Pinpoint the cell where the given text exists, returning its [X, Y] midpoint coordinate. 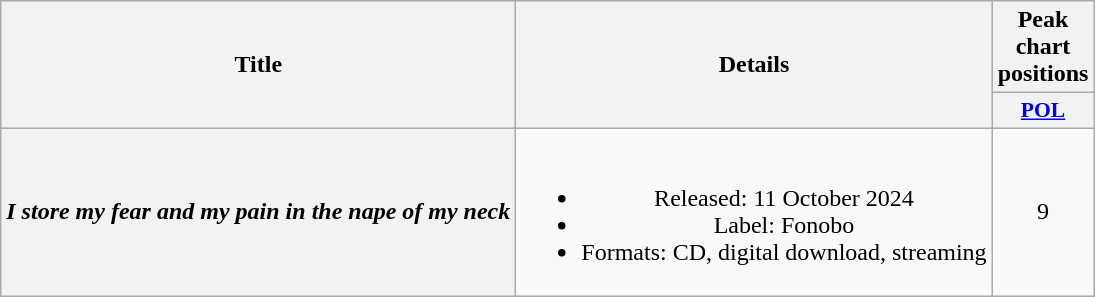
POL [1043, 111]
Title [258, 65]
Released: 11 October 2024Label: FonoboFormats: CD, digital download, streaming [754, 212]
I store my fear and my pain in the nape of my neck [258, 212]
Details [754, 65]
Peak chart positions [1043, 47]
9 [1043, 212]
